Pinpoint the cell where the given text exists, returning its [x, y] midpoint coordinate. 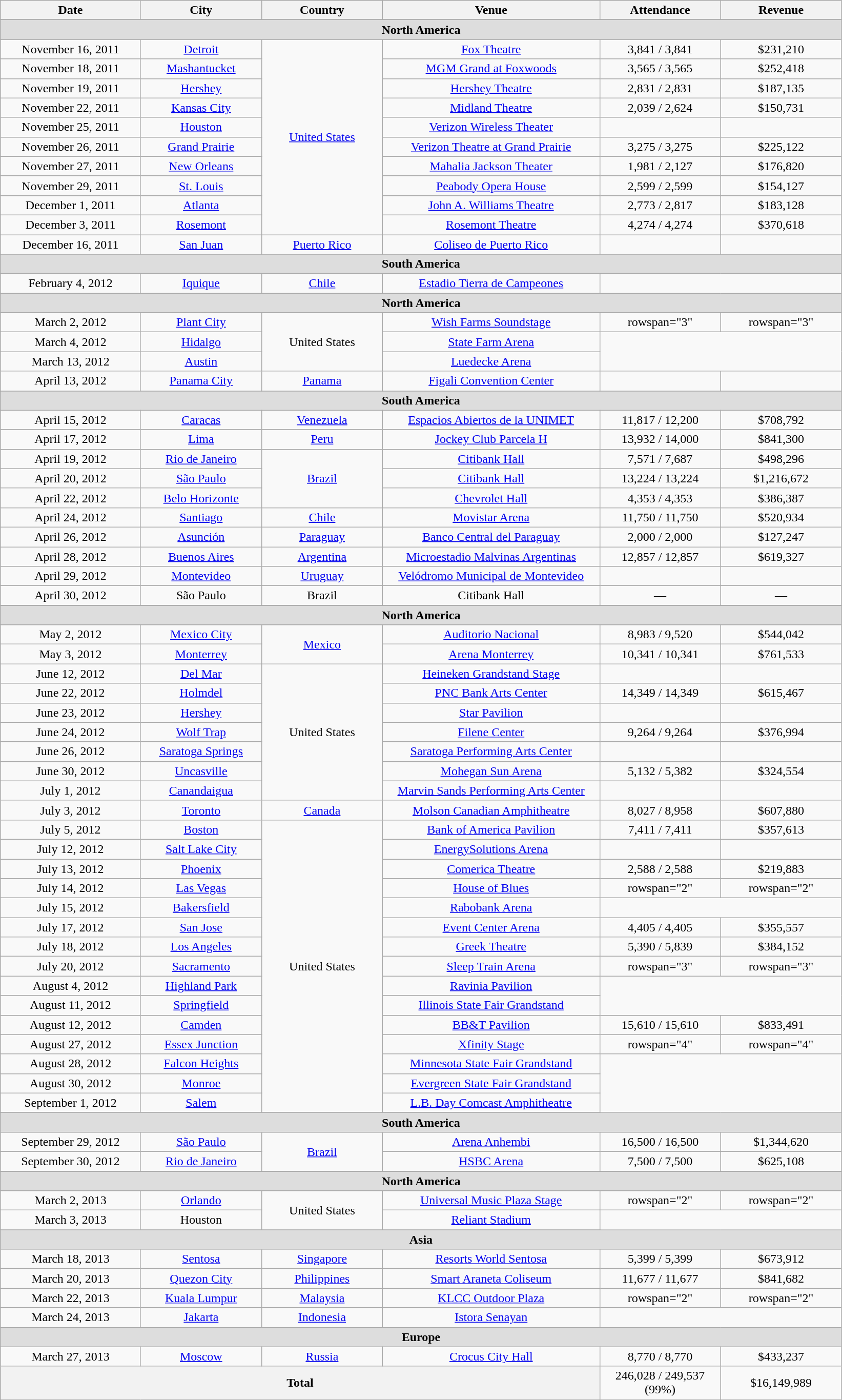
Lima [201, 439]
Kuala Lumpur [201, 1298]
8,027 / 8,958 [660, 810]
Boston [201, 829]
Toronto [201, 810]
Rosemont Theatre [491, 225]
4,274 / 4,274 [660, 225]
August 11, 2012 [71, 1005]
New Orleans [201, 166]
Santiago [201, 517]
Arena Anhembi [491, 1142]
12,857 / 12,857 [660, 556]
2,599 / 2,599 [660, 186]
$673,912 [781, 1259]
8,770 / 8,770 [660, 1356]
Movistar Arena [491, 517]
June 23, 2012 [71, 713]
$708,792 [781, 420]
Country [322, 10]
4,405 / 4,405 [660, 927]
Venue [491, 10]
Rabobank Arena [491, 908]
Revenue [781, 10]
Resorts World Sentosa [491, 1259]
November 26, 2011 [71, 147]
$324,554 [781, 771]
Event Center Arena [491, 927]
Coliseo de Puerto Rico [491, 245]
Panama [322, 381]
August 4, 2012 [71, 986]
7,500 / 7,500 [660, 1161]
November 16, 2011 [71, 49]
$520,934 [781, 517]
2,000 / 2,000 [660, 537]
14,349 / 14,349 [660, 693]
Reliant Stadium [491, 1220]
Iquique [201, 283]
Monterrey [201, 654]
Jakarta [201, 1317]
Total [300, 1383]
July 18, 2012 [71, 947]
June 22, 2012 [71, 693]
MGM Grand at Foxwoods [491, 69]
Atlanta [201, 205]
$498,296 [781, 459]
Falcon Heights [201, 1064]
June 12, 2012 [71, 674]
November 29, 2011 [71, 186]
10,341 / 10,341 [660, 654]
Auditorio Nacional [491, 635]
11,750 / 11,750 [660, 517]
June 24, 2012 [71, 732]
July 12, 2012 [71, 849]
$833,491 [781, 1025]
Mexico [322, 644]
Asia [421, 1240]
Attendance [660, 10]
Highland Park [201, 986]
March 3, 2013 [71, 1220]
Venezuela [322, 420]
15,610 / 15,610 [660, 1025]
Mexico City [201, 635]
7,411 / 7,411 [660, 829]
November 27, 2011 [71, 166]
March 13, 2012 [71, 361]
Del Mar [201, 674]
Universal Music Plaza Stage [491, 1201]
April 24, 2012 [71, 517]
3,841 / 3,841 [660, 49]
March 18, 2013 [71, 1259]
Quezon City [201, 1279]
Orlando [201, 1201]
$841,682 [781, 1279]
November 18, 2011 [71, 69]
July 17, 2012 [71, 927]
September 1, 2012 [71, 1103]
Microestadio Malvinas Argentinas [491, 556]
Banco Central del Paraguay [491, 537]
Plant City [201, 322]
March 24, 2013 [71, 1317]
Estadio Tierra de Campeones [491, 283]
2,039 / 2,624 [660, 108]
Los Angeles [201, 947]
2,773 / 2,817 [660, 205]
$127,247 [781, 537]
Monroe [201, 1083]
2,831 / 2,831 [660, 88]
16,500 / 16,500 [660, 1142]
State Farm Arena [491, 342]
Wish Farms Soundstage [491, 322]
Springfield [201, 1005]
3,565 / 3,565 [660, 69]
September 30, 2012 [71, 1161]
3,275 / 3,275 [660, 147]
August 30, 2012 [71, 1083]
April 29, 2012 [71, 576]
February 4, 2012 [71, 283]
Jockey Club Parcela H [491, 439]
Star Pavilion [491, 713]
Hershey Theatre [491, 88]
April 15, 2012 [71, 420]
Arena Monterrey [491, 654]
Minnesota State Fair Grandstand [491, 1064]
Russia [322, 1356]
Grand Prairie [201, 147]
$252,418 [781, 69]
December 3, 2011 [71, 225]
Velódromo Municipal de Montevideo [491, 576]
BB&T Pavilion [491, 1025]
July 15, 2012 [71, 908]
Smart Araneta Coliseum [491, 1279]
$154,127 [781, 186]
City [201, 10]
Sacramento [201, 966]
April 28, 2012 [71, 556]
August 28, 2012 [71, 1064]
2,588 / 2,588 [660, 869]
Caracas [201, 420]
246,028 / 249,537 (99%) [660, 1383]
Verizon Wireless Theater [491, 127]
Indonesia [322, 1317]
March 4, 2012 [71, 342]
Mashantucket [201, 69]
$625,108 [781, 1161]
$841,300 [781, 439]
Luedecke Arena [491, 361]
Salem [201, 1103]
Canandaigua [201, 790]
Singapore [322, 1259]
Chevrolet Hall [491, 498]
Panama City [201, 381]
April 26, 2012 [71, 537]
$150,731 [781, 108]
Espacios Abiertos de la UNIMET [491, 420]
HSBC Arena [491, 1161]
Austin [201, 361]
December 1, 2011 [71, 205]
July 5, 2012 [71, 829]
PNC Bank Arts Center [491, 693]
$176,820 [781, 166]
$376,994 [781, 732]
$1,344,620 [781, 1142]
September 29, 2012 [71, 1142]
$231,210 [781, 49]
Phoenix [201, 869]
$615,467 [781, 693]
March 2, 2013 [71, 1201]
EnergySolutions Arena [491, 849]
April 22, 2012 [71, 498]
13,224 / 13,224 [660, 478]
Rosemont [201, 225]
Illinois State Fair Grandstand [491, 1005]
Malaysia [322, 1298]
Ravinia Pavilion [491, 986]
Camden [201, 1025]
April 30, 2012 [71, 596]
San Juan [201, 245]
Midland Theatre [491, 108]
December 16, 2011 [71, 245]
May 3, 2012 [71, 654]
Greek Theatre [491, 947]
Argentina [322, 556]
St. Louis [201, 186]
San Jose [201, 927]
Asunción [201, 537]
March 22, 2013 [71, 1298]
March 2, 2012 [71, 322]
August 12, 2012 [71, 1025]
L.B. Day Comcast Amphitheatre [491, 1103]
11,817 / 12,200 [660, 420]
Uruguay [322, 576]
Uncasville [201, 771]
Kansas City [201, 108]
Saratoga Performing Arts Center [491, 752]
Puerto Rico [322, 245]
July 3, 2012 [71, 810]
Saratoga Springs [201, 752]
5,399 / 5,399 [660, 1259]
Sleep Train Arena [491, 966]
$761,533 [781, 654]
Buenos Aires [201, 556]
$16,149,989 [781, 1383]
November 25, 2011 [71, 127]
KLCC Outdoor Plaza [491, 1298]
$1,216,672 [781, 478]
March 20, 2013 [71, 1279]
Peabody Opera House [491, 186]
March 27, 2013 [71, 1356]
Xfinity Stage [491, 1044]
Belo Horizonte [201, 498]
$355,557 [781, 927]
9,264 / 9,264 [660, 732]
November 22, 2011 [71, 108]
June 26, 2012 [71, 752]
Istora Senayan [491, 1317]
$384,152 [781, 947]
$183,128 [781, 205]
$433,237 [781, 1356]
July 14, 2012 [71, 888]
Evergreen State Fair Grandstand [491, 1083]
Essex Junction [201, 1044]
Bank of America Pavilion [491, 829]
August 27, 2012 [71, 1044]
May 2, 2012 [71, 635]
4,353 / 4,353 [660, 498]
Verizon Theatre at Grand Prairie [491, 147]
Molson Canadian Amphitheatre [491, 810]
Moscow [201, 1356]
Peru [322, 439]
Fox Theatre [491, 49]
Sentosa [201, 1259]
Las Vegas [201, 888]
Paraguay [322, 537]
Crocus City Hall [491, 1356]
April 13, 2012 [71, 381]
$544,042 [781, 635]
1,981 / 2,127 [660, 166]
$607,880 [781, 810]
Hidalgo [201, 342]
April 19, 2012 [71, 459]
$386,387 [781, 498]
$619,327 [781, 556]
Canada [322, 810]
Wolf Trap [201, 732]
Figali Convention Center [491, 381]
8,983 / 9,520 [660, 635]
July 13, 2012 [71, 869]
April 17, 2012 [71, 439]
June 30, 2012 [71, 771]
Comerica Theatre [491, 869]
Salt Lake City [201, 849]
Montevideo [201, 576]
Mahalia Jackson Theater [491, 166]
$187,135 [781, 88]
House of Blues [491, 888]
5,390 / 5,839 [660, 947]
Date [71, 10]
Marvin Sands Performing Arts Center [491, 790]
$370,618 [781, 225]
11,677 / 11,677 [660, 1279]
Filene Center [491, 732]
Philippines [322, 1279]
Bakersfield [201, 908]
November 19, 2011 [71, 88]
13,932 / 14,000 [660, 439]
Detroit [201, 49]
7,571 / 7,687 [660, 459]
Mohegan Sun Arena [491, 771]
July 1, 2012 [71, 790]
John A. Williams Theatre [491, 205]
April 20, 2012 [71, 478]
$219,883 [781, 869]
$357,613 [781, 829]
July 20, 2012 [71, 966]
Heineken Grandstand Stage [491, 674]
5,132 / 5,382 [660, 771]
$225,122 [781, 147]
Europe [421, 1337]
Holmdel [201, 693]
